Capture the cell that displays the provided text and extract its [X, Y] central coordinate. 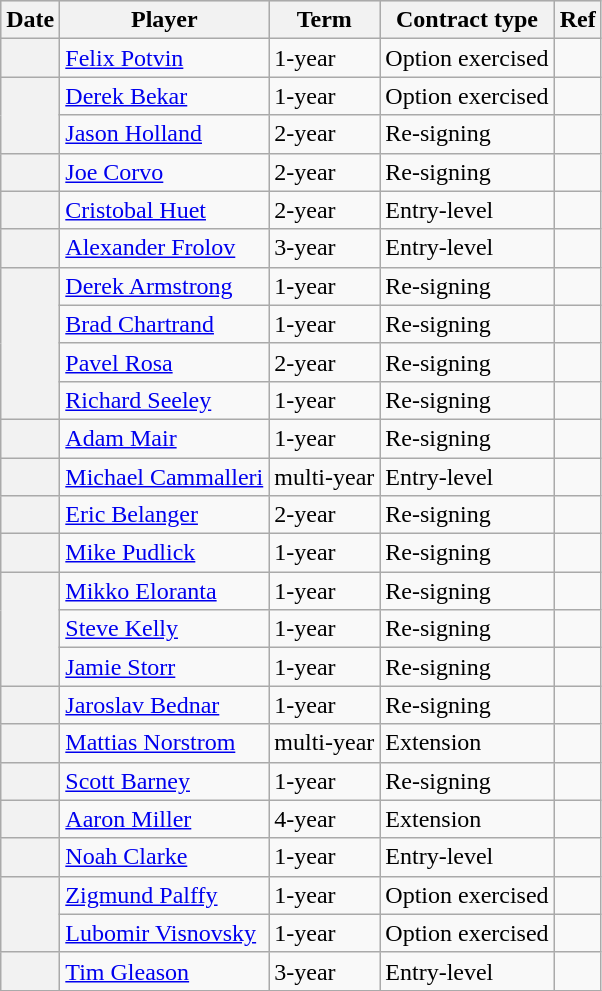
Cristobal Huet [164, 210]
Lubomir Visnovsky [164, 933]
Mattias Norstrom [164, 743]
Contract type [467, 20]
Term [324, 20]
Aaron Miller [164, 819]
Scott Barney [164, 781]
Derek Bekar [164, 96]
Michael Cammalleri [164, 477]
Jaroslav Bednar [164, 705]
Derek Armstrong [164, 286]
Eric Belanger [164, 515]
Date [30, 20]
Brad Chartrand [164, 324]
Mikko Eloranta [164, 591]
Tim Gleason [164, 971]
Noah Clarke [164, 857]
Adam Mair [164, 438]
Pavel Rosa [164, 362]
Ref [578, 20]
Jamie Storr [164, 667]
Jason Holland [164, 134]
Mike Pudlick [164, 553]
Alexander Frolov [164, 248]
Richard Seeley [164, 400]
4-year [324, 819]
Steve Kelly [164, 629]
Joe Corvo [164, 172]
Player [164, 20]
Zigmund Palffy [164, 895]
Felix Potvin [164, 58]
